Search for the cell housing the specified text and yield its (x, y) center coordinate. 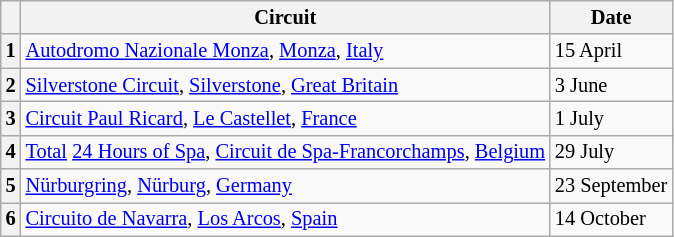
3 June (611, 85)
6 (11, 219)
Date (611, 17)
5 (11, 186)
4 (11, 152)
Silverstone Circuit, Silverstone, Great Britain (286, 85)
15 April (611, 51)
Total 24 Hours of Spa, Circuit de Spa-Francorchamps, Belgium (286, 152)
Circuito de Navarra, Los Arcos, Spain (286, 219)
3 (11, 118)
29 July (611, 152)
Nürburgring, Nürburg, Germany (286, 186)
Circuit (286, 17)
1 July (611, 118)
1 (11, 51)
Circuit Paul Ricard, Le Castellet, France (286, 118)
2 (11, 85)
23 September (611, 186)
Autodromo Nazionale Monza, Monza, Italy (286, 51)
14 October (611, 219)
